Detect which cell encompasses the target text, then output its [X, Y] center coordinate. 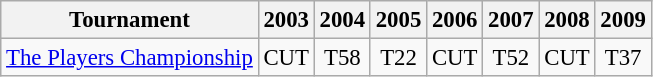
The Players Championship [130, 58]
T37 [623, 58]
2009 [623, 20]
2004 [342, 20]
Tournament [130, 20]
2008 [567, 20]
2003 [286, 20]
2006 [455, 20]
2005 [398, 20]
T58 [342, 58]
T22 [398, 58]
T52 [511, 58]
2007 [511, 20]
